Pinpoint the cell where the given text exists, returning its (x, y) midpoint coordinate. 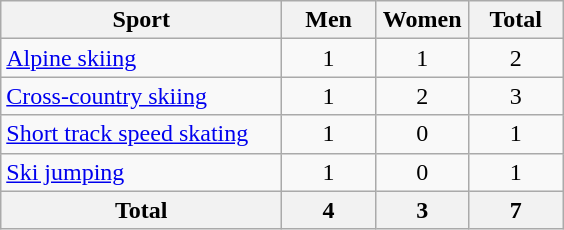
Short track speed skating (142, 134)
Alpine skiing (142, 58)
Ski jumping (142, 172)
4 (329, 210)
Women (422, 20)
Cross-country skiing (142, 96)
7 (516, 210)
Sport (142, 20)
Men (329, 20)
